Capture the cell that displays the provided text and extract its [x, y] central coordinate. 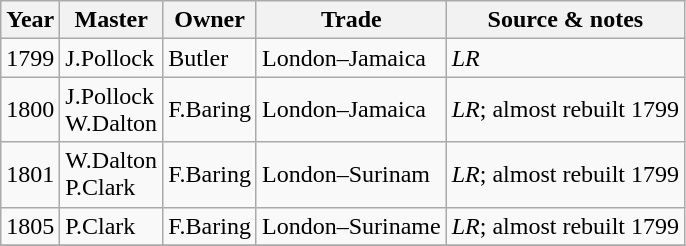
1805 [30, 226]
1799 [30, 58]
Owner [210, 20]
J.PollockW.Dalton [112, 110]
LR [565, 58]
Trade [351, 20]
Source & notes [565, 20]
1801 [30, 174]
J.Pollock [112, 58]
W.DaltonP.Clark [112, 174]
London–Surinam [351, 174]
London–Suriname [351, 226]
1800 [30, 110]
P.Clark [112, 226]
Year [30, 20]
Butler [210, 58]
Master [112, 20]
